From the cell containing the given text, extract its center point as [x, y] coordinate. 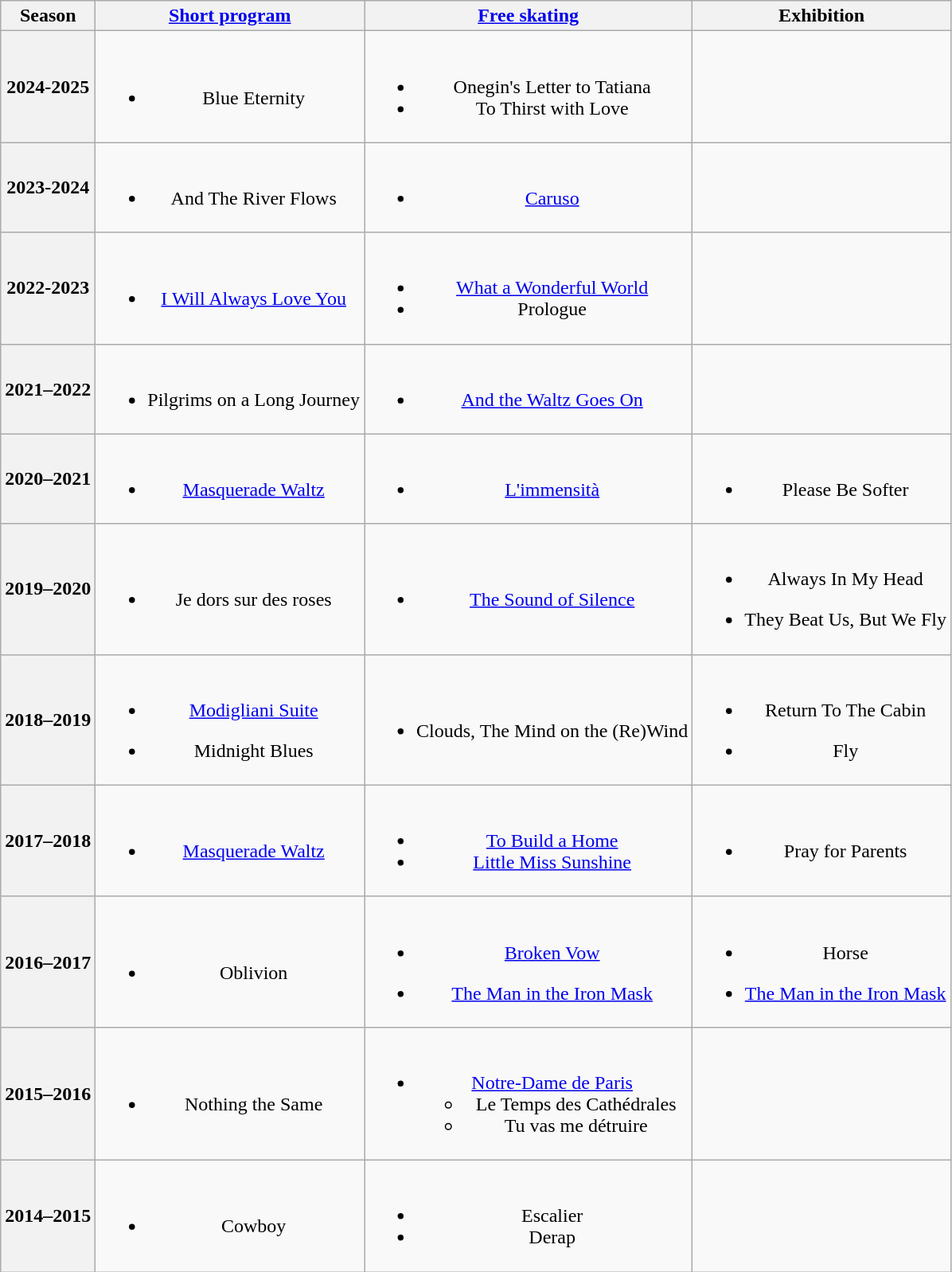
Onegin's Letter to TatianaTo Thirst with Love [529, 87]
Notre-Dame de Paris Le Temps des Cathédrales Tu vas me détruire [529, 1094]
Exhibition [821, 16]
Return To The Cabin Fly [821, 720]
2016–2017 [48, 962]
Nothing the Same [230, 1094]
2019–2020 [48, 589]
What a Wonderful World Prologue [529, 288]
2018–2019 [48, 720]
Escalier Derap [529, 1215]
The Sound of Silence [529, 589]
2023-2024 [48, 188]
Je dors sur des roses [230, 589]
Free skating [529, 16]
2014–2015 [48, 1215]
2022-2023 [48, 288]
2017–2018 [48, 841]
And the Waltz Goes On [529, 388]
L'immensità [529, 479]
Oblivion [230, 962]
2020–2021 [48, 479]
Clouds, The Mind on the (Re)Wind [529, 720]
And The River Flows [230, 188]
Season [48, 16]
Pray for Parents [821, 841]
Broken Vow The Man in the Iron Mask [529, 962]
HorseThe Man in the Iron Mask [821, 962]
Blue Eternity [230, 87]
Please Be Softer [821, 479]
Pilgrims on a Long Journey [230, 388]
I Will Always Love You [230, 288]
2015–2016 [48, 1094]
Modigliani Suite Midnight Blues [230, 720]
Cowboy [230, 1215]
Short program [230, 16]
Caruso [529, 188]
To Build a Home Little Miss Sunshine [529, 841]
2024-2025 [48, 87]
2021–2022 [48, 388]
Always In My HeadThey Beat Us, But We Fly [821, 589]
